Detect which cell encompasses the target text, then output its (x, y) center coordinate. 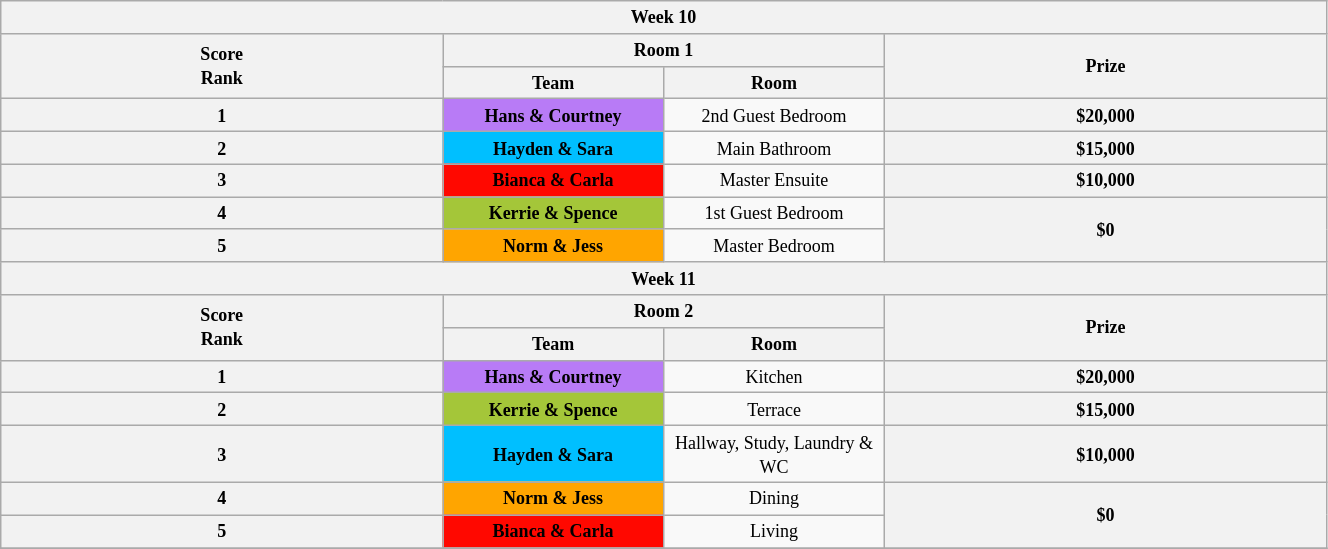
Week 11 (664, 278)
1st Guest Bedroom (774, 214)
2nd Guest Bedroom (774, 116)
Main Bathroom (774, 148)
Living (774, 532)
Master Bedroom (774, 246)
Kitchen (774, 376)
Dining (774, 498)
Master Ensuite (774, 180)
Terrace (774, 410)
Week 10 (664, 18)
Hallway, Study, Laundry & WC (774, 454)
Room 1 (664, 50)
Room 2 (664, 312)
